Identify which cell holds the provided text, then report its [X, Y] central coordinate. 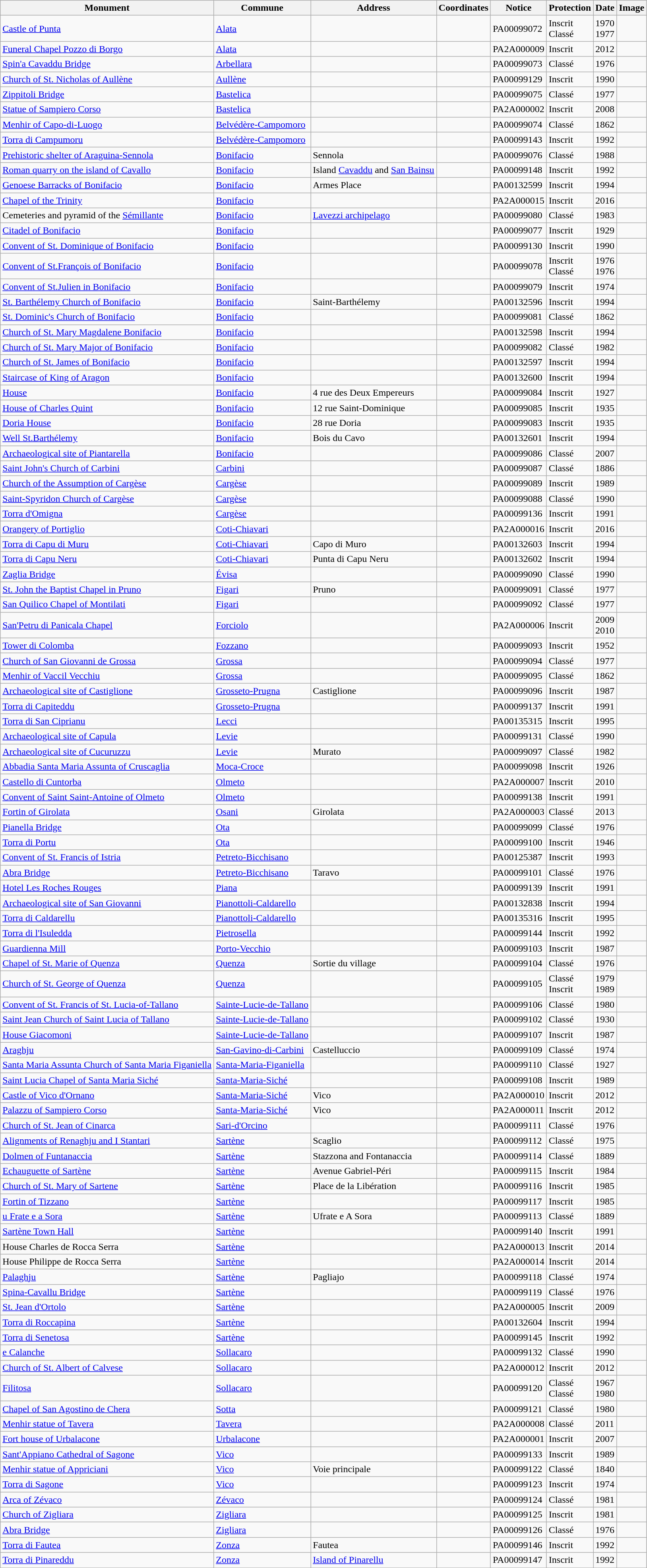
PA00132598 [518, 332]
Archaeological site of Piantarella [107, 453]
San Quilico Chapel of Montilati [107, 604]
Pianella Bridge [107, 827]
Menhir statue of Appriciani [107, 1469]
Convent of St.François of Bonifacio [107, 266]
19761976 [605, 266]
Archaeological site of Castiglione [107, 691]
Saint-Barthélemy [374, 302]
Menhir statue of Tavera [107, 1424]
PA00099107 [518, 1035]
Lavezzi archipelago [374, 216]
Évisa [262, 574]
Prehistoric shelter of Araguina-Sennola [107, 155]
Piana [262, 888]
Archaeological site of Cucuruzzu [107, 752]
4 rue des Deux Empereurs [374, 392]
PA00132596 [518, 302]
Castle of Vico d'Ornano [107, 1095]
PA00099091 [518, 589]
Address [374, 8]
PA00099085 [518, 408]
Saint-Spyridon Church of Cargèse [107, 499]
Convent of St. Dominique of Bonifacio [107, 246]
Image [632, 8]
San'Petru di Panicala Chapel [107, 625]
PA00099081 [518, 317]
House [107, 392]
PA00099080 [518, 216]
House Giacomoni [107, 1035]
PA00099136 [518, 514]
Armes Place [374, 185]
PA00099108 [518, 1080]
PA00099139 [518, 888]
Tavera [262, 1424]
Church of St. Jean of Cinarca [107, 1125]
PA2A000010 [518, 1095]
PA00099100 [518, 842]
Convent of Saint Saint-Antoine of Olmeto [107, 797]
Fort house of Urbalacone [107, 1439]
PA00099148 [518, 170]
PA00099101 [518, 872]
Staircase of King of Aragon [107, 377]
1984 [605, 1171]
PA00099118 [518, 1277]
PA00099131 [518, 736]
PA2A000013 [518, 1247]
Torra di Roccapina [107, 1322]
Island Cavaddu and San Bainsu [374, 170]
Carbini [262, 468]
Chapel of the Trinity [107, 200]
PA00099138 [518, 797]
Fautea [374, 1545]
PA00099076 [518, 155]
Filitosa [107, 1388]
St. Jean d'Ortolo [107, 1307]
Sant'Appiano Cathedral of Sagone [107, 1454]
Pietrosella [262, 933]
Capo di Muro [374, 544]
Stazzona and Fontanaccia [374, 1156]
PA2A000012 [518, 1368]
PA2A000003 [518, 812]
Girolata [374, 812]
PA00099106 [518, 1005]
PA00132604 [518, 1322]
House Philippe de Rocca Serra [107, 1262]
PA00132601 [518, 438]
Saint Jean Church of Saint Lucia of Tallano [107, 1020]
PA00132597 [518, 362]
Monument [107, 8]
1983 [605, 216]
Torra di Portu [107, 842]
PA00099099 [518, 827]
Torra di Pinareddu [107, 1560]
Sennola [374, 155]
Torra di Sagone [107, 1484]
PA00099084 [518, 392]
PA00099083 [518, 423]
Torra di San Ciprianu [107, 721]
PA00099143 [518, 140]
Well St.Barthélemy [107, 438]
Voie principale [374, 1469]
Island of Pinarellu [374, 1560]
Castelluccio [374, 1050]
2010 [605, 782]
PA2A000011 [518, 1110]
Place de la Libération [374, 1186]
PA2A000016 [518, 529]
Zaglia Bridge [107, 574]
PA00099109 [518, 1050]
PA00099129 [518, 79]
Torra di Capiteddu [107, 706]
PA00099089 [518, 484]
Porto-Vecchio [262, 948]
PA00099115 [518, 1171]
2008 [605, 109]
PA00132599 [518, 185]
Church of San Giovanni de Grossa [107, 661]
PA00099126 [518, 1530]
Torra di Capu di Muru [107, 544]
PA2A000005 [518, 1307]
19791989 [605, 984]
PA00099103 [518, 948]
Torra di Capu Neru [107, 559]
PA00099144 [518, 933]
PA00132603 [518, 544]
PA00099124 [518, 1500]
Chapel of St. Marie of Quenza [107, 964]
Castiglione [374, 691]
Spin'a Cavaddu Bridge [107, 64]
Fortin of Girolata [107, 812]
PA00099120 [518, 1388]
Menhir of Capo-di-Luogo [107, 124]
PA00099104 [518, 964]
Palaghju [107, 1277]
Ufrate e A Sora [374, 1216]
PA00099121 [518, 1409]
PA00099093 [518, 645]
PA00099079 [518, 287]
1993 [605, 857]
Genoese Barracks of Bonifacio [107, 185]
PA2A000002 [518, 109]
Coordinates [463, 8]
PA00099073 [518, 64]
Arbellara [262, 64]
PA00099078 [518, 266]
PA00125387 [518, 857]
Convent of St. Francis of Istria [107, 857]
20092010 [605, 625]
PA00099075 [518, 94]
PA00132838 [518, 903]
PA00099116 [518, 1186]
Church of St. George of Quenza [107, 984]
1886 [605, 468]
Abbadia Santa Maria Assunta of Cruscaglia [107, 767]
House of Charles Quint [107, 408]
Zippitoli Bridge [107, 94]
Church of the Assumption of Cargèse [107, 484]
2011 [605, 1424]
Torra di Fautea [107, 1545]
St. Dominic's Church of Bonifacio [107, 317]
PA00099130 [518, 246]
Chapel of San Agostino de Chera [107, 1409]
PA2A000006 [518, 625]
2009 [605, 1307]
Taravo [374, 872]
1926 [605, 767]
Urbalacone [262, 1439]
Sotta [262, 1409]
PA00099088 [518, 499]
Fortin of Tizzano [107, 1201]
Church of Zigliara [107, 1515]
u Frate e a Sora [107, 1216]
Spina-Cavallu Bridge [107, 1292]
PA00099140 [518, 1232]
Saint John's Church of Carbini [107, 468]
PA00099082 [518, 347]
Pagliajo [374, 1277]
Santa-Maria-Figaniella [262, 1065]
Bois du Cavo [374, 438]
19701977 [605, 29]
Araghju [107, 1050]
PA00099111 [518, 1125]
Palazzu of Sampiero Corso [107, 1110]
Statue of Sampiero Corso [107, 109]
Forciolo [262, 625]
Roman quarry on the island of Cavallo [107, 170]
1929 [605, 231]
Church of St. Nicholas of Aullène [107, 79]
1930 [605, 1020]
PA00099119 [518, 1292]
PA00099094 [518, 661]
Arca of Zévaco [107, 1500]
PA00099125 [518, 1515]
Convent of St. Francis of St. Lucia-of-Tallano [107, 1005]
San-Gavino-di-Carbini [262, 1050]
PA00099114 [518, 1156]
Sartène Town Hall [107, 1232]
Castle of Punta [107, 29]
PA00099095 [518, 676]
PA2A000008 [518, 1424]
PA00099077 [518, 231]
PA00099110 [518, 1065]
Scaglio [374, 1141]
Church of St. Albert of Calvese [107, 1368]
1988 [605, 155]
Church of St. Mary Magdalene Bonifacio [107, 332]
Cemeteries and pyramid of the Sémillante [107, 216]
PA00099147 [518, 1560]
PA00099097 [518, 752]
PA00099087 [518, 468]
Avenue Gabriel-Péri [374, 1171]
Menhir of Vaccil Vecchiu [107, 676]
Torra d'Omigna [107, 514]
Church of St. Mary Major of Bonifacio [107, 347]
PA00099086 [518, 453]
Moca-Croce [262, 767]
PA00099092 [518, 604]
Aullène [262, 79]
Citadel of Bonifacio [107, 231]
PA00099122 [518, 1469]
1840 [605, 1469]
Saint Lucia Chapel of Santa Maria Siché [107, 1080]
Punta di Capu Neru [374, 559]
12 rue Saint-Dominique [374, 408]
PA00099117 [518, 1201]
Echauguette of Sartène [107, 1171]
Funeral Chapel Pozzo di Borgo [107, 49]
Fozzano [262, 645]
PA00099098 [518, 767]
Torra di Caldarellu [107, 918]
Sari-d'Orcino [262, 1125]
PA2A000014 [518, 1262]
Church of St. Mary of Sartene [107, 1186]
Archaeological site of San Giovanni [107, 903]
Convent of St.Julien in Bonifacio [107, 287]
House Charles de Rocca Serra [107, 1247]
Murato [374, 752]
PA00135316 [518, 918]
Santa Maria Assunta Church of Santa Maria Figaniella [107, 1065]
PA2A000015 [518, 200]
e Calanche [107, 1352]
ClasséClassé [570, 1388]
Archaeological site of Capula [107, 736]
2013 [605, 812]
PA00099132 [518, 1352]
1946 [605, 842]
PA00135315 [518, 721]
PA2A000001 [518, 1439]
PA2A000007 [518, 782]
PA00099123 [518, 1484]
Guardienna Mill [107, 948]
19671980 [605, 1388]
Alignments of Renaghju and I Stantari [107, 1141]
Doria House [107, 423]
Date [605, 8]
Castello di Cuntorba [107, 782]
Dolmen of Funtanaccia [107, 1156]
PA00099102 [518, 1020]
Orangery of Portiglio [107, 529]
Zévaco [262, 1500]
PA00099137 [518, 706]
PA00132600 [518, 377]
1975 [605, 1141]
PA00099096 [518, 691]
PA00099133 [518, 1454]
PA00132602 [518, 559]
Torra di l'Isuledda [107, 933]
Tower di Colomba [107, 645]
PA00099145 [518, 1337]
ClasséInscrit [570, 984]
PA00099146 [518, 1545]
1952 [605, 645]
PA00099113 [518, 1216]
Torra di Senetosa [107, 1337]
Pruno [374, 589]
Lecci [262, 721]
Sortie du village [374, 964]
Notice [518, 8]
Hotel Les Roches Rouges [107, 888]
St. John the Baptist Chapel in Pruno [107, 589]
PA00099090 [518, 574]
PA00099112 [518, 1141]
Torra di Campumoru [107, 140]
Church of St. James of Bonifacio [107, 362]
PA2A000009 [518, 49]
PA00099074 [518, 124]
PA00099105 [518, 984]
28 rue Doria [374, 423]
St. Barthélemy Church of Bonifacio [107, 302]
Osani [262, 812]
Protection [570, 8]
PA00099072 [518, 29]
Commune [262, 8]
